Provide the [X, Y] coordinate of the cell's center where the given text is located.  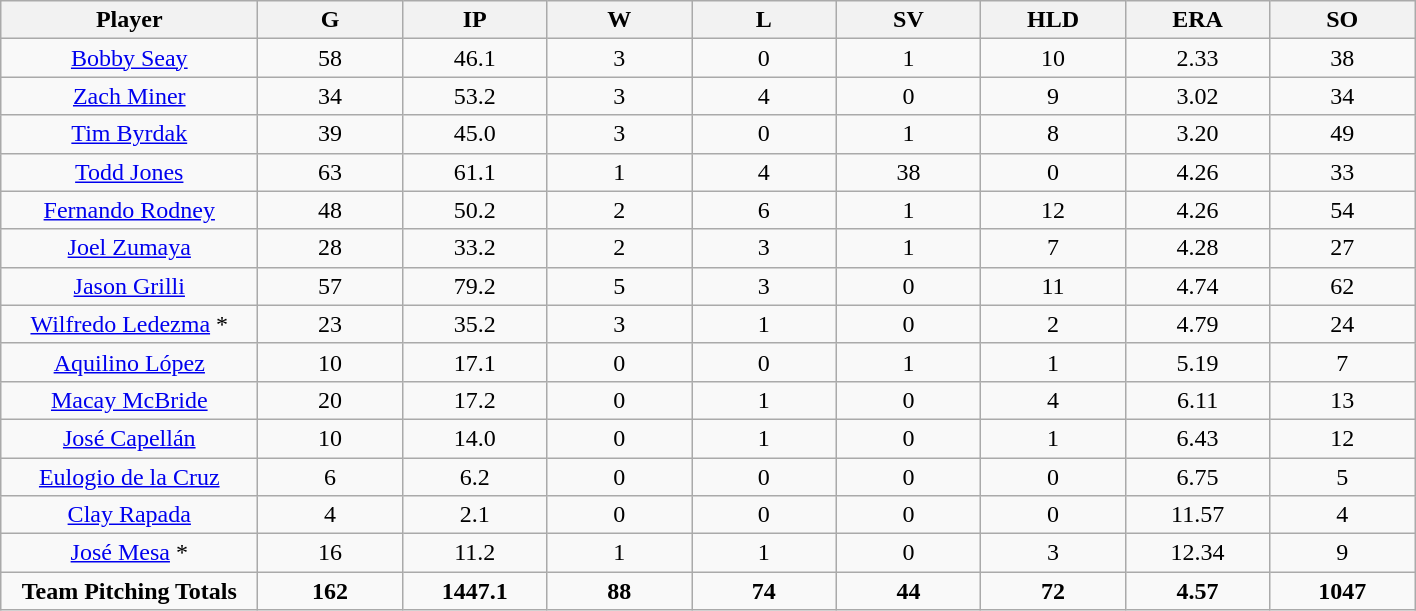
Aquilino López [130, 362]
8 [1054, 134]
44 [908, 591]
4.28 [1198, 248]
16 [330, 553]
11.57 [1198, 515]
José Mesa * [130, 553]
Fernando Rodney [130, 210]
Player [130, 20]
11.2 [474, 553]
Todd Jones [130, 172]
33 [1342, 172]
Jason Grilli [130, 286]
17.2 [474, 400]
1447.1 [474, 591]
14.0 [474, 438]
45.0 [474, 134]
Team Pitching Totals [130, 591]
José Capellán [130, 438]
28 [330, 248]
27 [1342, 248]
46.1 [474, 58]
HLD [1054, 20]
3.20 [1198, 134]
W [620, 20]
Clay Rapada [130, 515]
49 [1342, 134]
4.57 [1198, 591]
20 [330, 400]
Tim Byrdak [130, 134]
74 [764, 591]
48 [330, 210]
Macay McBride [130, 400]
5.19 [1198, 362]
72 [1054, 591]
4.74 [1198, 286]
4.79 [1198, 324]
6.43 [1198, 438]
3.02 [1198, 96]
G [330, 20]
2.1 [474, 515]
35.2 [474, 324]
61.1 [474, 172]
1047 [1342, 591]
12.34 [1198, 553]
11 [1054, 286]
79.2 [474, 286]
88 [620, 591]
63 [330, 172]
2.33 [1198, 58]
24 [1342, 324]
Eulogio de la Cruz [130, 477]
ERA [1198, 20]
162 [330, 591]
39 [330, 134]
6.75 [1198, 477]
17.1 [474, 362]
23 [330, 324]
53.2 [474, 96]
Bobby Seay [130, 58]
13 [1342, 400]
50.2 [474, 210]
6.11 [1198, 400]
54 [1342, 210]
Wilfredo Ledezma * [130, 324]
SO [1342, 20]
6.2 [474, 477]
L [764, 20]
SV [908, 20]
58 [330, 58]
Joel Zumaya [130, 248]
57 [330, 286]
Zach Miner [130, 96]
IP [474, 20]
33.2 [474, 248]
62 [1342, 286]
